Extract the (X, Y) coordinate from the center of the cell holding the provided text.  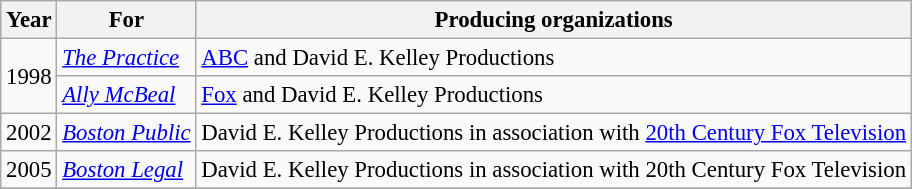
For (126, 20)
1998 (29, 76)
Year (29, 20)
Boston Legal (126, 170)
2005 (29, 170)
Producing organizations (554, 20)
Fox and David E. Kelley Productions (554, 95)
Boston Public (126, 133)
2002 (29, 133)
The Practice (126, 58)
ABC and David E. Kelley Productions (554, 58)
Ally McBeal (126, 95)
